Determine the (X, Y) coordinate at the center of the cell enclosing the given text.  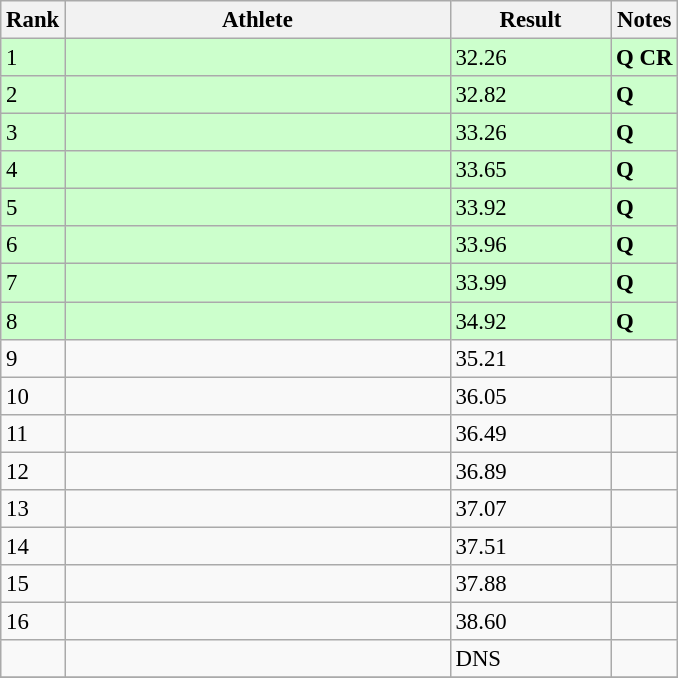
37.07 (530, 509)
33.92 (530, 208)
DNS (530, 659)
Result (530, 20)
33.99 (530, 283)
6 (33, 245)
15 (33, 584)
9 (33, 358)
Notes (644, 20)
3 (33, 133)
8 (33, 321)
33.96 (530, 245)
Q CR (644, 58)
33.26 (530, 133)
13 (33, 509)
7 (33, 283)
37.88 (530, 584)
10 (33, 396)
16 (33, 621)
Rank (33, 20)
38.60 (530, 621)
11 (33, 433)
5 (33, 208)
37.51 (530, 546)
12 (33, 471)
4 (33, 170)
1 (33, 58)
14 (33, 546)
34.92 (530, 321)
32.82 (530, 95)
Athlete (258, 20)
36.89 (530, 471)
36.05 (530, 396)
33.65 (530, 170)
36.49 (530, 433)
2 (33, 95)
35.21 (530, 358)
32.26 (530, 58)
